Scan for the cell matching the given text and deliver its [X, Y] coordinate at center. 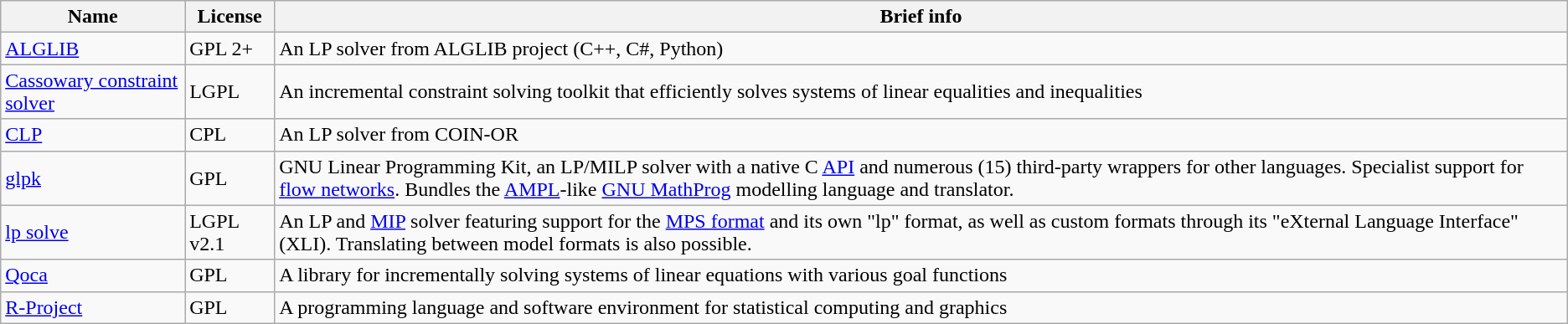
R-Project [93, 307]
CLP [93, 135]
Cassowary constraint solver [93, 92]
Brief info [921, 17]
An LP solver from COIN-OR [921, 135]
License [230, 17]
lp solve [93, 233]
ALGLIB [93, 49]
Qoca [93, 275]
An LP solver from ALGLIB project (C++, C#, Python) [921, 49]
CPL [230, 135]
GPL 2+ [230, 49]
LGPL v2.1 [230, 233]
glpk [93, 177]
LGPL [230, 92]
Name [93, 17]
An incremental constraint solving toolkit that efficiently solves systems of linear equalities and inequalities [921, 92]
A programming language and software environment for statistical computing and graphics [921, 307]
A library for incrementally solving systems of linear equations with various goal functions [921, 275]
